Find where the given text appears and provide that cell's center as (x, y) coordinate. 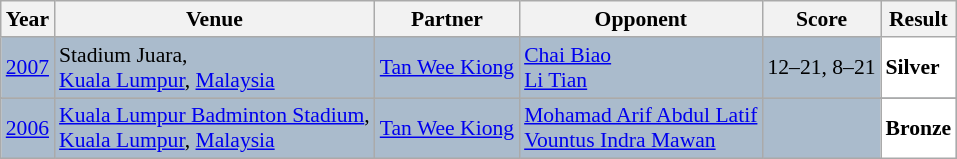
Mohamad Arif Abdul Latif Vountus Indra Mawan (640, 128)
2006 (28, 128)
Result (919, 19)
2007 (28, 68)
Bronze (919, 128)
Score (821, 19)
Opponent (640, 19)
Year (28, 19)
Stadium Juara,Kuala Lumpur, Malaysia (214, 68)
Silver (919, 68)
Kuala Lumpur Badminton Stadium,Kuala Lumpur, Malaysia (214, 128)
Venue (214, 19)
Chai Biao Li Tian (640, 68)
Partner (447, 19)
12–21, 8–21 (821, 68)
